For the text-containing cell, return its midpoint in [x, y] coordinate format. 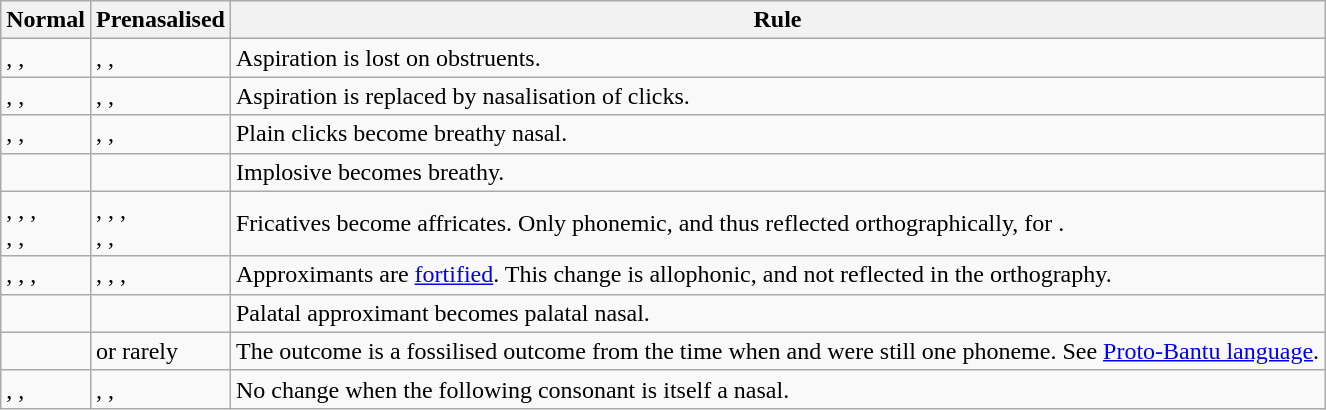
Aspiration is replaced by nasalisation of clicks. [777, 96]
No change when the following consonant is itself a nasal. [777, 389]
Plain clicks become breathy nasal. [777, 134]
Approximants are fortified. This change is allophonic, and not reflected in the orthography. [777, 275]
Palatal approximant becomes palatal nasal. [777, 313]
Normal [46, 20]
Rule [777, 20]
The outcome is a fossilised outcome from the time when and were still one phoneme. See Proto-Bantu language. [777, 351]
Aspiration is lost on obstruents. [777, 58]
Implosive becomes breathy. [777, 172]
Prenasalised [160, 20]
Fricatives become affricates. Only phonemic, and thus reflected orthographically, for . [777, 224]
or rarely [160, 351]
